Pinpoint the cell where the given text exists, returning its (X, Y) midpoint coordinate. 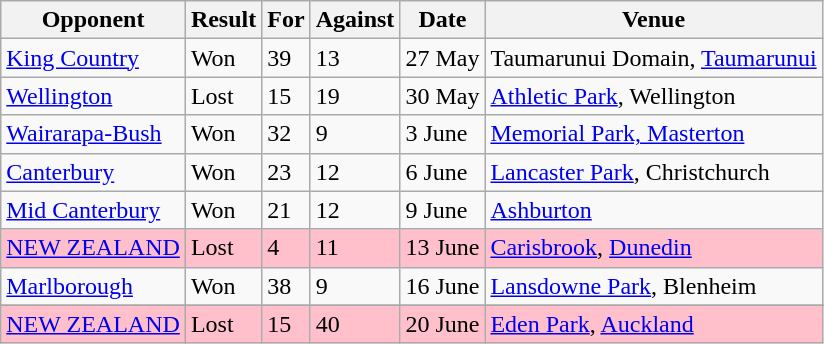
Wellington (94, 96)
Memorial Park, Masterton (654, 134)
Athletic Park, Wellington (654, 96)
Lancaster Park, Christchurch (654, 172)
3 June (442, 134)
Carisbrook, Dunedin (654, 248)
King Country (94, 58)
13 June (442, 248)
Opponent (94, 20)
19 (355, 96)
30 May (442, 96)
21 (286, 210)
11 (355, 248)
Date (442, 20)
Canterbury (94, 172)
38 (286, 286)
40 (355, 324)
39 (286, 58)
For (286, 20)
13 (355, 58)
Wairarapa-Bush (94, 134)
27 May (442, 58)
16 June (442, 286)
Against (355, 20)
6 June (442, 172)
Result (223, 20)
23 (286, 172)
Eden Park, Auckland (654, 324)
Mid Canterbury (94, 210)
4 (286, 248)
9 June (442, 210)
32 (286, 134)
Taumarunui Domain, Taumarunui (654, 58)
20 June (442, 324)
Marlborough (94, 286)
Venue (654, 20)
Lansdowne Park, Blenheim (654, 286)
Ashburton (654, 210)
